Output the (X, Y) coordinate of the center of the cell containing the given text.  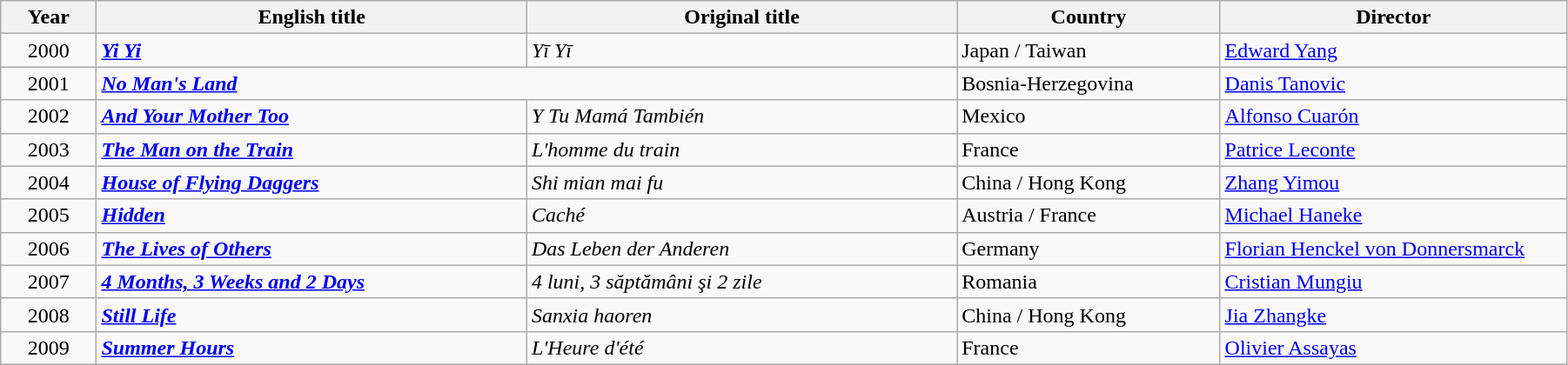
Country (1089, 17)
Alfonso Cuarón (1393, 116)
Still Life (312, 315)
Mexico (1089, 116)
Danis Tanovic (1393, 83)
2004 (49, 182)
Shi mian mai fu (741, 182)
Olivier Assayas (1393, 348)
Y Tu Mamá También (741, 116)
Director (1393, 17)
2003 (49, 149)
Yī Yī (741, 50)
Cristian Mungiu (1393, 282)
2009 (49, 348)
4 luni, 3 săptămâni şi 2 zile (741, 282)
Patrice Leconte (1393, 149)
4 Months, 3 Weeks and 2 Days (312, 282)
Austria / France (1089, 216)
Summer Hours (312, 348)
2000 (49, 50)
2001 (49, 83)
Florian Henckel von Donnersmarck (1393, 249)
English title (312, 17)
Bosnia-Herzegovina (1089, 83)
Zhang Yimou (1393, 182)
House of Flying Daggers (312, 182)
Caché (741, 216)
2006 (49, 249)
L'Heure d'été (741, 348)
The Man on the Train (312, 149)
Year (49, 17)
Yi Yi (312, 50)
Original title (741, 17)
2007 (49, 282)
L'homme du train (741, 149)
No Man's Land (527, 83)
Edward Yang (1393, 50)
Sanxia haoren (741, 315)
2005 (49, 216)
Germany (1089, 249)
2002 (49, 116)
Jia Zhangke (1393, 315)
Japan / Taiwan (1089, 50)
Hidden (312, 216)
Das Leben der Anderen (741, 249)
Michael Haneke (1393, 216)
And Your Mother Too (312, 116)
The Lives of Others (312, 249)
Romania (1089, 282)
2008 (49, 315)
